Search for the cell housing the specified text and yield its [X, Y] center coordinate. 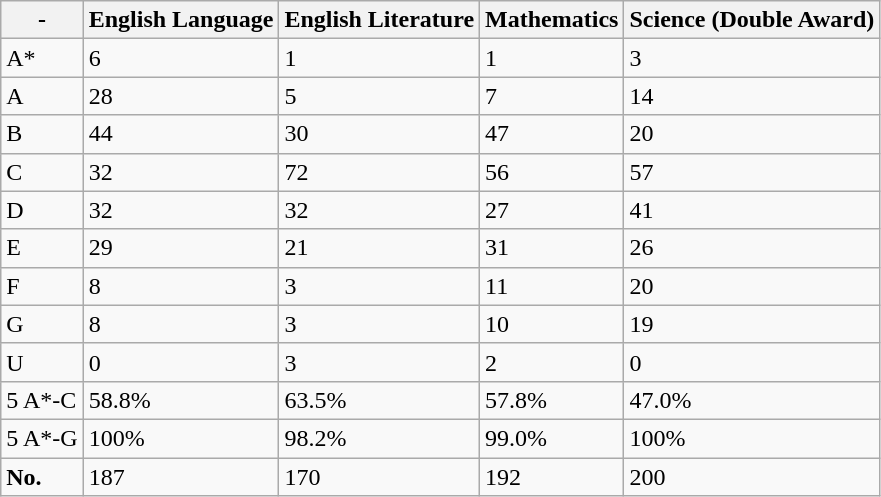
11 [552, 286]
6 [181, 58]
5 [380, 96]
170 [380, 477]
41 [752, 210]
G [42, 324]
5 A*-C [42, 400]
F [42, 286]
C [42, 172]
56 [552, 172]
10 [552, 324]
E [42, 248]
31 [552, 248]
5 A*-G [42, 438]
Mathematics [552, 20]
200 [752, 477]
57.8% [552, 400]
57 [752, 172]
63.5% [380, 400]
B [42, 134]
187 [181, 477]
28 [181, 96]
19 [752, 324]
30 [380, 134]
21 [380, 248]
47.0% [752, 400]
Science (Double Award) [752, 20]
2 [552, 362]
A* [42, 58]
192 [552, 477]
47 [552, 134]
14 [752, 96]
58.8% [181, 400]
- [42, 20]
7 [552, 96]
27 [552, 210]
26 [752, 248]
98.2% [380, 438]
English Literature [380, 20]
No. [42, 477]
D [42, 210]
44 [181, 134]
29 [181, 248]
English Language [181, 20]
A [42, 96]
72 [380, 172]
U [42, 362]
99.0% [552, 438]
